Detect which cell encompasses the target text, then output its (x, y) center coordinate. 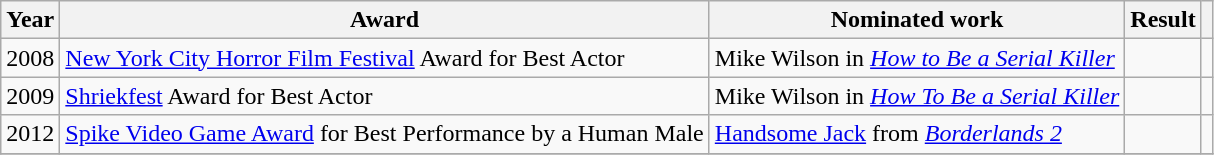
New York City Horror Film Festival Award for Best Actor (384, 58)
2009 (30, 96)
Handsome Jack from Borderlands 2 (916, 134)
Award (384, 20)
2008 (30, 58)
Year (30, 20)
Result (1163, 20)
Mike Wilson in How To Be a Serial Killer (916, 96)
Spike Video Game Award for Best Performance by a Human Male (384, 134)
Shriekfest Award for Best Actor (384, 96)
2012 (30, 134)
Mike Wilson in How to Be a Serial Killer (916, 58)
Nominated work (916, 20)
